Identify which cell holds the provided text, then report its (x, y) central coordinate. 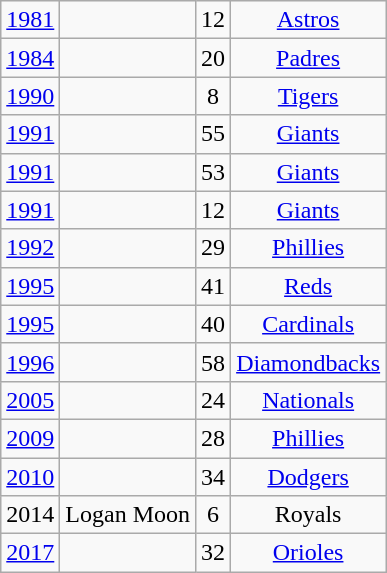
24 (214, 400)
Logan Moon (128, 515)
1984 (30, 58)
55 (214, 134)
Tigers (308, 96)
1992 (30, 248)
20 (214, 58)
53 (214, 172)
41 (214, 286)
Nationals (308, 400)
1981 (30, 20)
40 (214, 324)
1990 (30, 96)
2005 (30, 400)
34 (214, 477)
29 (214, 248)
32 (214, 553)
Astros (308, 20)
Padres (308, 58)
2017 (30, 553)
8 (214, 96)
28 (214, 438)
Reds (308, 286)
Orioles (308, 553)
2010 (30, 477)
1996 (30, 362)
2009 (30, 438)
Dodgers (308, 477)
6 (214, 515)
Royals (308, 515)
Diamondbacks (308, 362)
Cardinals (308, 324)
2014 (30, 515)
58 (214, 362)
